Search for the cell housing the specified text and yield its (x, y) center coordinate. 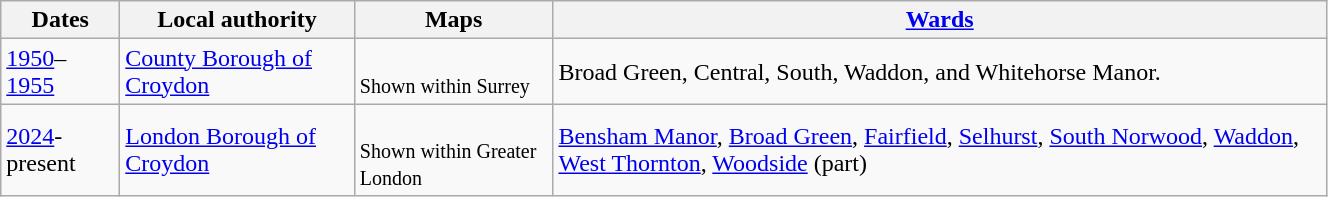
1950–1955 (60, 72)
2024-present (60, 150)
Wards (940, 20)
London Borough of Croydon (238, 150)
Broad Green, Central, South, Waddon, and Whitehorse Manor. (940, 72)
Dates (60, 20)
Bensham Manor, Broad Green, Fairfield, Selhurst, South Norwood, Waddon, West Thornton, Woodside (part) (940, 150)
Local authority (238, 20)
Maps (454, 20)
Shown within Greater London (454, 150)
County Borough of Croydon (238, 72)
Shown within Surrey (454, 72)
